Scan for the cell matching the given text and deliver its [X, Y] coordinate at center. 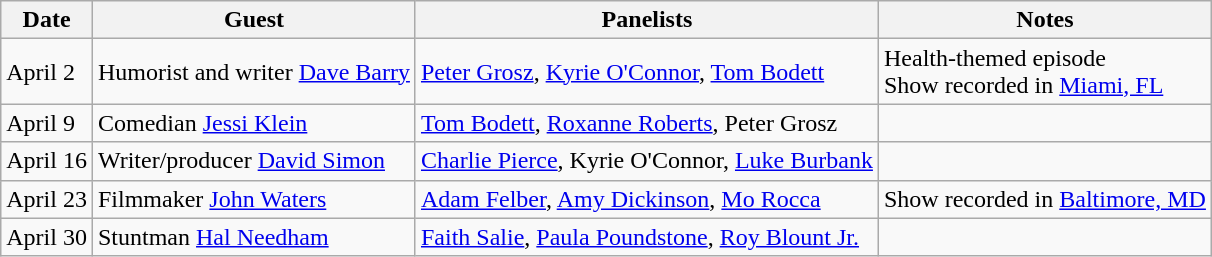
April 16 [47, 161]
Date [47, 20]
April 9 [47, 123]
Charlie Pierce, Kyrie O'Connor, Luke Burbank [646, 161]
Notes [1044, 20]
Faith Salie, Paula Poundstone, Roy Blount Jr. [646, 237]
Adam Felber, Amy Dickinson, Mo Rocca [646, 199]
April 30 [47, 237]
Writer/producer David Simon [254, 161]
Panelists [646, 20]
Humorist and writer Dave Barry [254, 72]
Peter Grosz, Kyrie O'Connor, Tom Bodett [646, 72]
Health-themed episodeShow recorded in Miami, FL [1044, 72]
April 2 [47, 72]
April 23 [47, 199]
Guest [254, 20]
Show recorded in Baltimore, MD [1044, 199]
Stuntman Hal Needham [254, 237]
Tom Bodett, Roxanne Roberts, Peter Grosz [646, 123]
Comedian Jessi Klein [254, 123]
Filmmaker John Waters [254, 199]
